Return the [x, y] coordinate for the center point of the cell that contains the specified text.  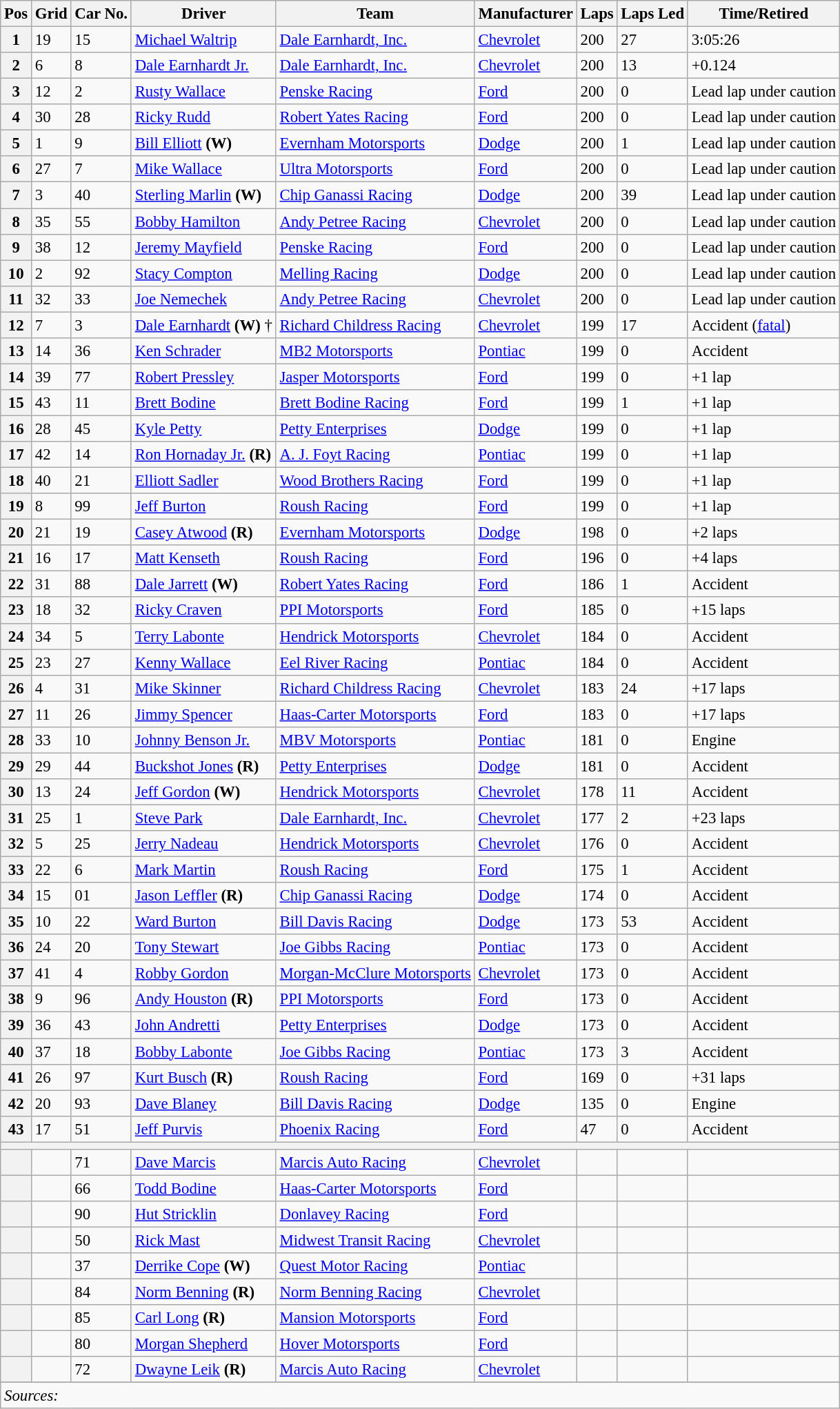
Joe Nemechek [203, 299]
01 [101, 896]
Jasper Motorsports [375, 377]
77 [101, 377]
Accident (fatal) [763, 325]
Brett Bodine [203, 403]
Dwayne Leik (R) [203, 1370]
3:05:26 [763, 40]
Brett Bodine Racing [375, 403]
Michael Waltrip [203, 40]
53 [652, 922]
Morgan Shepherd [203, 1344]
Manufacturer [526, 14]
Midwest Transit Racing [375, 1240]
Ward Burton [203, 922]
MB2 Motorsports [375, 351]
Wood Brothers Racing [375, 481]
Dave Marcis [203, 1163]
Todd Bodine [203, 1188]
Sources: [421, 1396]
Eel River Racing [375, 662]
Casey Atwood (R) [203, 533]
Dale Earnhardt Jr. [203, 66]
+4 laps [763, 558]
80 [101, 1344]
Laps [597, 14]
Phoenix Racing [375, 1129]
196 [597, 558]
Jeremy Mayfield [203, 247]
176 [597, 844]
Stacy Compton [203, 273]
44 [101, 766]
50 [101, 1240]
99 [101, 506]
Driver [203, 14]
Kyle Petty [203, 428]
Dale Jarrett (W) [203, 584]
Donlavey Racing [375, 1214]
185 [597, 611]
Derrike Cope (W) [203, 1266]
198 [597, 533]
Dave Blaney [203, 1103]
Rusty Wallace [203, 92]
Kurt Busch (R) [203, 1077]
Elliott Sadler [203, 481]
Car No. [101, 14]
Jeff Burton [203, 506]
Ken Schrader [203, 351]
Laps Led [652, 14]
96 [101, 1000]
71 [101, 1163]
178 [597, 792]
88 [101, 584]
85 [101, 1318]
Johnny Benson Jr. [203, 740]
Terry Labonte [203, 636]
175 [597, 870]
Jerry Nadeau [203, 844]
45 [101, 428]
MBV Motorsports [375, 740]
169 [597, 1077]
Mike Skinner [203, 688]
47 [597, 1129]
Steve Park [203, 818]
Buckshot Jones (R) [203, 766]
+2 laps [763, 533]
Pos [17, 14]
Quest Motor Racing [375, 1266]
Hut Stricklin [203, 1214]
55 [101, 221]
Mark Martin [203, 870]
Carl Long (R) [203, 1318]
Mike Wallace [203, 169]
Robert Pressley [203, 377]
Bobby Hamilton [203, 221]
Norm Benning Racing [375, 1292]
92 [101, 273]
Grid [51, 14]
Tony Stewart [203, 947]
John Andretti [203, 1025]
Robby Gordon [203, 974]
Dale Earnhardt (W) † [203, 325]
97 [101, 1077]
84 [101, 1292]
Team [375, 14]
Morgan-McClure Motorsports [375, 974]
Jason Leffler (R) [203, 896]
177 [597, 818]
66 [101, 1188]
Ron Hornaday Jr. (R) [203, 455]
Rick Mast [203, 1240]
135 [597, 1103]
72 [101, 1370]
186 [597, 584]
Andy Houston (R) [203, 1000]
Jeff Gordon (W) [203, 792]
Bobby Labonte [203, 1052]
Ultra Motorsports [375, 169]
174 [597, 896]
Matt Kenseth [203, 558]
Mansion Motorsports [375, 1318]
Jimmy Spencer [203, 714]
90 [101, 1214]
Jeff Purvis [203, 1129]
A. J. Foyt Racing [375, 455]
Sterling Marlin (W) [203, 195]
93 [101, 1103]
Ricky Craven [203, 611]
+0.124 [763, 66]
51 [101, 1129]
Ricky Rudd [203, 117]
Bill Elliott (W) [203, 144]
Melling Racing [375, 273]
Hover Motorsports [375, 1344]
+15 laps [763, 611]
Kenny Wallace [203, 662]
Norm Benning (R) [203, 1292]
+23 laps [763, 818]
Time/Retired [763, 14]
+31 laps [763, 1077]
